For the text-containing cell, return its midpoint in [X, Y] coordinate format. 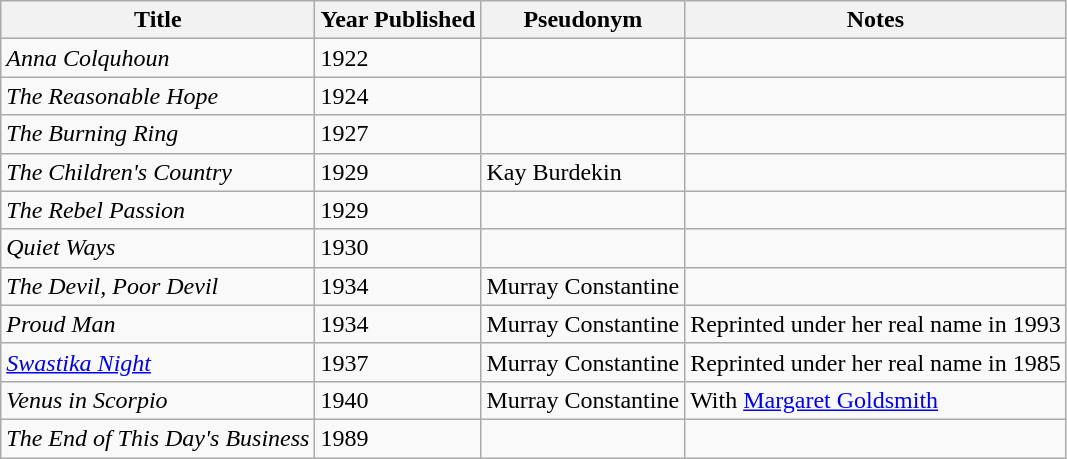
1927 [398, 134]
Kay Burdekin [583, 172]
Notes [876, 20]
The End of This Day's Business [158, 438]
Swastika Night [158, 362]
Reprinted under her real name in 1985 [876, 362]
1922 [398, 58]
Venus in Scorpio [158, 400]
1937 [398, 362]
The Rebel Passion [158, 210]
Year Published [398, 20]
Quiet Ways [158, 248]
Title [158, 20]
1930 [398, 248]
The Children's Country [158, 172]
The Reasonable Hope [158, 96]
Proud Man [158, 324]
The Burning Ring [158, 134]
The Devil, Poor Devil [158, 286]
Reprinted under her real name in 1993 [876, 324]
With Margaret Goldsmith [876, 400]
1940 [398, 400]
1989 [398, 438]
Anna Colquhoun [158, 58]
1924 [398, 96]
Pseudonym [583, 20]
